For the text-containing cell, return its midpoint in (X, Y) coordinate format. 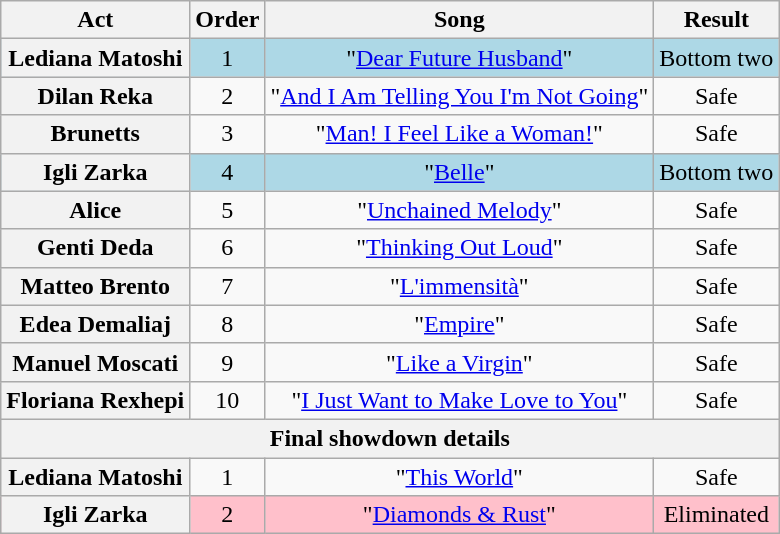
Floriana Rexhepi (96, 400)
4 (228, 172)
"This World" (460, 477)
"L'immensità" (460, 286)
Result (716, 20)
3 (228, 134)
Genti Deda (96, 248)
Manuel Moscati (96, 362)
6 (228, 248)
"Belle" (460, 172)
5 (228, 210)
"And I Am Telling You I'm Not Going" (460, 96)
Order (228, 20)
"Like a Virgin" (460, 362)
"Empire" (460, 324)
"Dear Future Husband" (460, 58)
10 (228, 400)
Dilan Reka (96, 96)
Alice (96, 210)
Brunetts (96, 134)
Song (460, 20)
"Man! I Feel Like a Woman!" (460, 134)
"Thinking Out Loud" (460, 248)
Edea Demaliaj (96, 324)
7 (228, 286)
Matteo Brento (96, 286)
"Diamonds & Rust" (460, 515)
"I Just Want to Make Love to You" (460, 400)
9 (228, 362)
Act (96, 20)
Final showdown details (390, 438)
"Unchained Melody" (460, 210)
8 (228, 324)
Eliminated (716, 515)
